Output the [X, Y] coordinate of the center of the cell containing the given text.  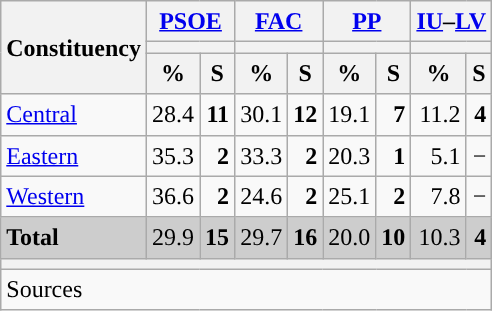
Constituency [74, 48]
30.1 [262, 114]
35.3 [172, 156]
10 [394, 238]
FAC [279, 22]
Central [74, 114]
11.2 [438, 114]
12 [306, 114]
20.3 [350, 156]
Eastern [74, 156]
24.6 [262, 196]
33.3 [262, 156]
7 [394, 114]
PSOE [190, 22]
25.1 [350, 196]
29.9 [172, 238]
5.1 [438, 156]
16 [306, 238]
7.8 [438, 196]
10.3 [438, 238]
Total [74, 238]
IU–LV [452, 22]
1 [394, 156]
PP [367, 22]
20.0 [350, 238]
Western [74, 196]
Sources [246, 290]
11 [218, 114]
29.7 [262, 238]
15 [218, 238]
36.6 [172, 196]
19.1 [350, 114]
28.4 [172, 114]
